Extract the (X, Y) coordinate from the center of the cell holding the provided text.  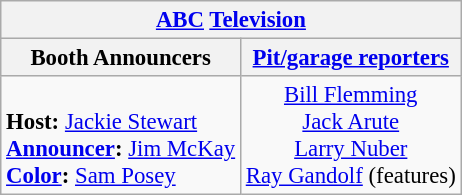
ABC Television (231, 20)
Booth Announcers (121, 58)
Host: Jackie Stewart Announcer: Jim McKay Color: Sam Posey (121, 136)
Pit/garage reporters (350, 58)
Bill FlemmingJack AruteLarry NuberRay Gandolf (features) (350, 136)
